Find where the given text appears and provide that cell's center as (X, Y) coordinate. 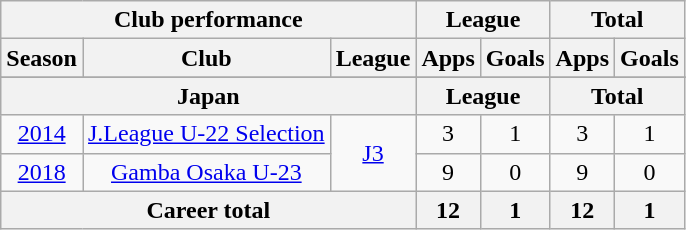
J.League U-22 Selection (206, 134)
J3 (373, 153)
Career total (208, 210)
Club (206, 58)
Club performance (208, 20)
Japan (208, 96)
2014 (42, 134)
Gamba Osaka U-23 (206, 172)
2018 (42, 172)
Season (42, 58)
